Determine the [X, Y] coordinate at the center of the cell enclosing the given text.  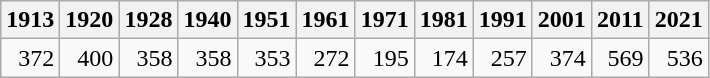
174 [444, 58]
1920 [90, 20]
569 [620, 58]
372 [30, 58]
1991 [502, 20]
536 [678, 58]
1940 [208, 20]
1981 [444, 20]
1951 [266, 20]
2021 [678, 20]
272 [326, 58]
2001 [562, 20]
353 [266, 58]
1913 [30, 20]
257 [502, 58]
1928 [148, 20]
195 [384, 58]
374 [562, 58]
1971 [384, 20]
400 [90, 58]
2011 [620, 20]
1961 [326, 20]
